Output the (x, y) coordinate of the center of the cell containing the given text.  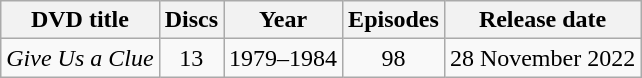
Year (284, 20)
Release date (542, 20)
Episodes (394, 20)
Discs (191, 20)
13 (191, 58)
28 November 2022 (542, 58)
1979–1984 (284, 58)
DVD title (80, 20)
98 (394, 58)
Give Us a Clue (80, 58)
